Search for the cell housing the specified text and yield its [X, Y] center coordinate. 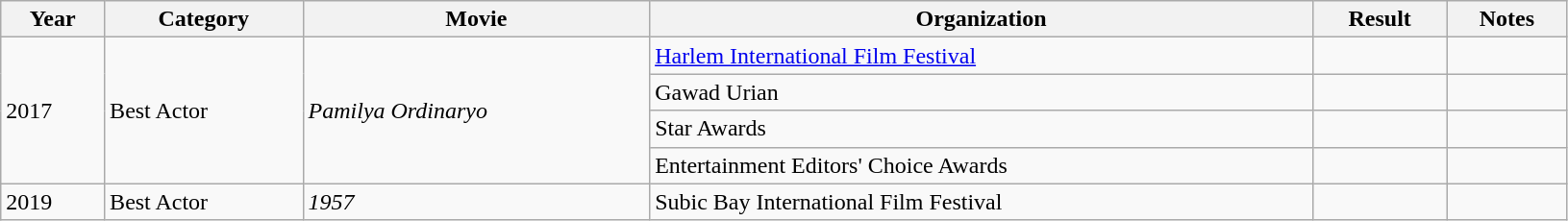
Movie [477, 19]
Organization [982, 19]
2019 [53, 202]
Subic Bay International Film Festival [982, 202]
2017 [53, 110]
Pamilya Ordinaryo [477, 110]
Star Awards [982, 129]
1957 [477, 202]
Notes [1507, 19]
Category [204, 19]
Entertainment Editors' Choice Awards [982, 165]
Harlem International Film Festival [982, 56]
Result [1380, 19]
Gawad Urian [982, 92]
Year [53, 19]
